From the cell containing the given text, extract its center point as [x, y] coordinate. 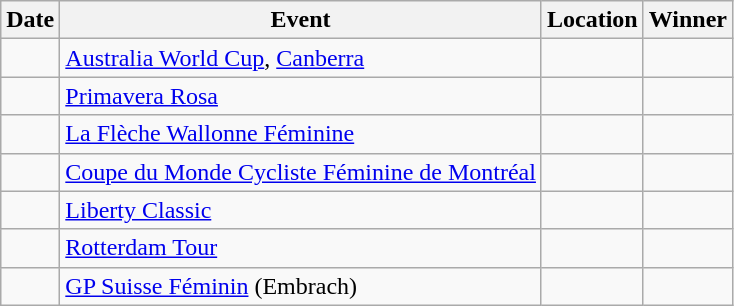
Liberty Classic [301, 210]
Winner [688, 20]
Date [30, 20]
GP Suisse Féminin (Embrach) [301, 286]
Location [592, 20]
Event [301, 20]
Australia World Cup, Canberra [301, 58]
Rotterdam Tour [301, 248]
La Flèche Wallonne Féminine [301, 134]
Primavera Rosa [301, 96]
Coupe du Monde Cycliste Féminine de Montréal [301, 172]
